From the cell containing the given text, extract its center point as [X, Y] coordinate. 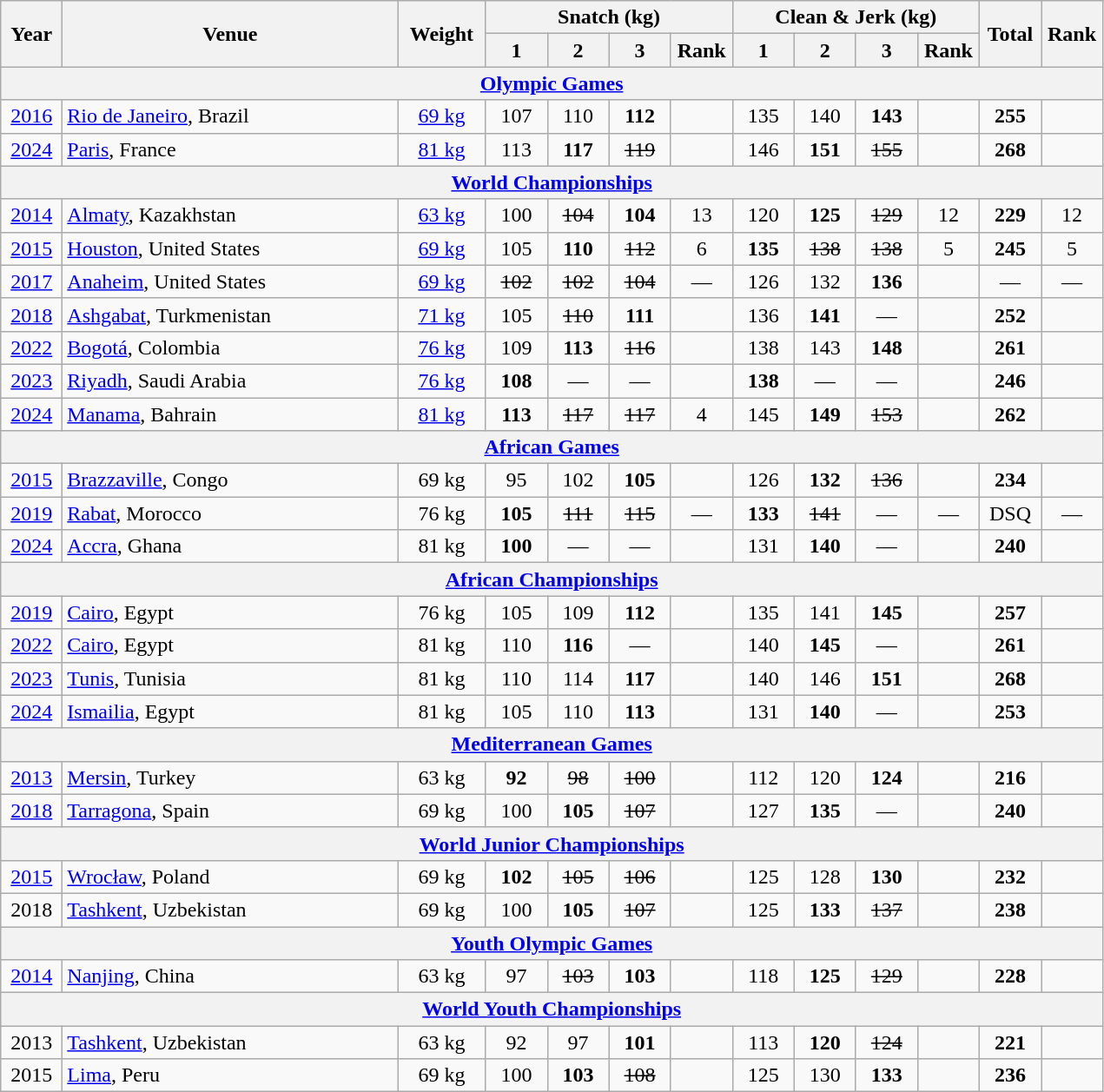
153 [886, 414]
229 [1009, 215]
Youth Olympic Games [552, 943]
257 [1009, 612]
Manama, Bahrain [230, 414]
Almaty, Kazakhstan [230, 215]
98 [578, 778]
Tarragona, Spain [230, 811]
234 [1009, 480]
101 [639, 1042]
252 [1009, 314]
118 [763, 976]
Tunis, Tunisia [230, 678]
Ismailia, Egypt [230, 711]
Olympic Games [552, 83]
Mersin, Turkey [230, 778]
119 [639, 149]
95 [516, 480]
149 [825, 414]
World Junior Championships [552, 844]
DSQ [1009, 513]
13 [702, 215]
115 [639, 513]
Year [31, 34]
African Games [552, 447]
Mediterranean Games [552, 745]
236 [1009, 1075]
Accra, Ghana [230, 546]
African Championships [552, 579]
Rio de Janeiro, Brazil [230, 116]
232 [1009, 877]
137 [886, 910]
106 [639, 877]
Weight [441, 34]
114 [578, 678]
228 [1009, 976]
6 [702, 248]
Lima, Peru [230, 1075]
Venue [230, 34]
155 [886, 149]
Total [1009, 34]
World Youth Championships [552, 1009]
216 [1009, 778]
Clean & Jerk (kg) [856, 17]
2016 [31, 116]
Anaheim, United States [230, 281]
221 [1009, 1042]
255 [1009, 116]
238 [1009, 910]
World Championships [552, 182]
Houston, United States [230, 248]
253 [1009, 711]
148 [886, 347]
Bogotá, Colombia [230, 347]
Paris, France [230, 149]
Rabat, Morocco [230, 513]
Wrocław, Poland [230, 877]
262 [1009, 414]
Ashgabat, Turkmenistan [230, 314]
2017 [31, 281]
Brazzaville, Congo [230, 480]
246 [1009, 381]
245 [1009, 248]
127 [763, 811]
128 [825, 877]
Riyadh, Saudi Arabia [230, 381]
Snatch (kg) [609, 17]
Nanjing, China [230, 976]
4 [702, 414]
71 kg [441, 314]
